Identify which cell holds the provided text, then report its [X, Y] central coordinate. 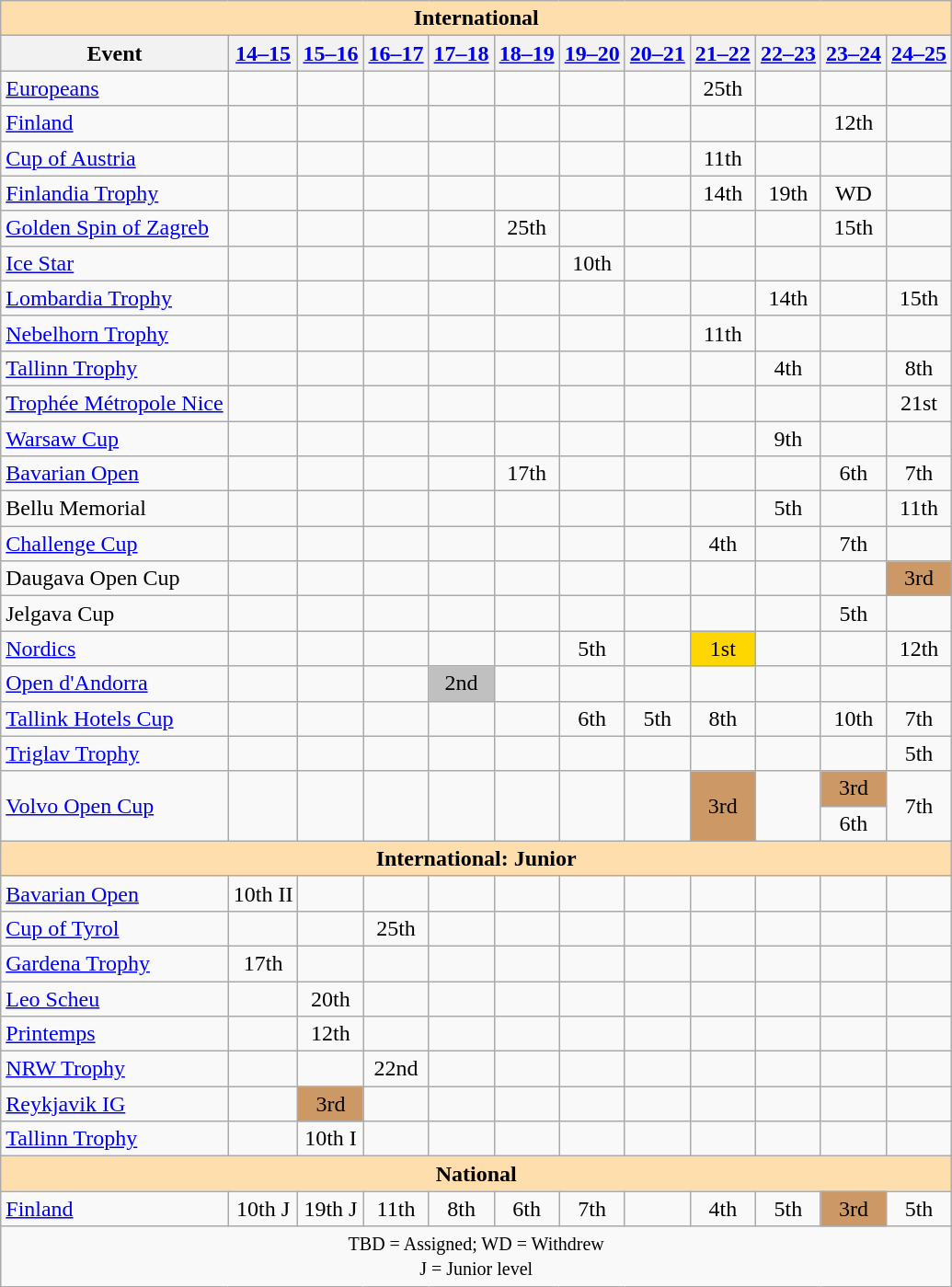
Leo Scheu [114, 998]
Printemps [114, 1034]
19th J [331, 1209]
Bellu Memorial [114, 509]
Jelgava Cup [114, 614]
19–20 [592, 53]
23–24 [854, 53]
22–23 [787, 53]
Cup of Tyrol [114, 928]
14–15 [263, 53]
17–18 [462, 53]
WD [854, 193]
Trophée Métropole Nice [114, 403]
NRW Trophy [114, 1069]
10th J [263, 1209]
Lombardia Trophy [114, 298]
18–19 [526, 53]
20th [331, 998]
Open d'Andorra [114, 684]
Reykjavik IG [114, 1104]
Triglav Trophy [114, 753]
Volvo Open Cup [114, 806]
19th [787, 193]
Gardena Trophy [114, 963]
1st [723, 649]
Tallink Hotels Cup [114, 718]
24–25 [918, 53]
20–21 [657, 53]
Europeans [114, 88]
Cup of Austria [114, 158]
10th II [263, 893]
Finlandia Trophy [114, 193]
2nd [462, 684]
22nd [396, 1069]
International [476, 18]
Ice Star [114, 263]
Event [114, 53]
Challenge Cup [114, 544]
National [476, 1174]
16–17 [396, 53]
15–16 [331, 53]
Nebelhorn Trophy [114, 333]
International: Junior [476, 858]
10th I [331, 1139]
21st [918, 403]
Warsaw Cup [114, 439]
TBD = Assigned; WD = Withdrew J = Junior level [476, 1257]
21–22 [723, 53]
9th [787, 439]
Golden Spin of Zagreb [114, 228]
Nordics [114, 649]
Daugava Open Cup [114, 579]
